From the cell containing the given text, extract its center point as [x, y] coordinate. 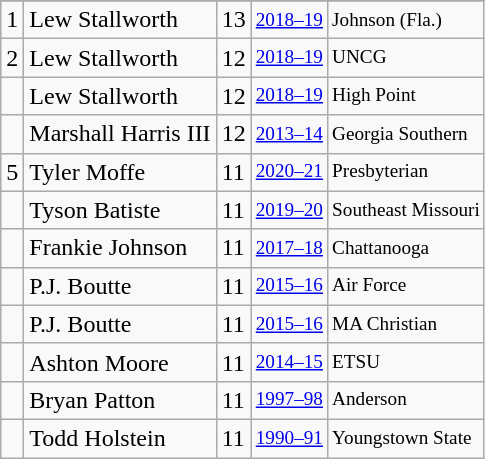
1997–98 [289, 400]
Youngstown State [406, 438]
Southeast Missouri [406, 210]
Ashton Moore [120, 362]
2013–14 [289, 134]
High Point [406, 96]
Marshall Harris III [120, 134]
Todd Holstein [120, 438]
2017–18 [289, 248]
MA Christian [406, 324]
2 [12, 58]
UNCG [406, 58]
2014–15 [289, 362]
Bryan Patton [120, 400]
Anderson [406, 400]
1990–91 [289, 438]
Air Force [406, 286]
Chattanooga [406, 248]
5 [12, 172]
13 [234, 20]
Presbyterian [406, 172]
ETSU [406, 362]
2019–20 [289, 210]
Georgia Southern [406, 134]
Tyler Moffe [120, 172]
Johnson (Fla.) [406, 20]
Tyson Batiste [120, 210]
1 [12, 20]
2020–21 [289, 172]
Frankie Johnson [120, 248]
